Find where the given text appears and provide that cell's center as (x, y) coordinate. 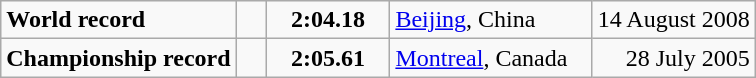
Montreal, Canada (491, 58)
Beijing, China (491, 20)
2:04.18 (328, 20)
2:05.61 (328, 58)
28 July 2005 (674, 58)
14 August 2008 (674, 20)
Championship record (118, 58)
World record (118, 20)
